Detect which cell encompasses the target text, then output its (x, y) center coordinate. 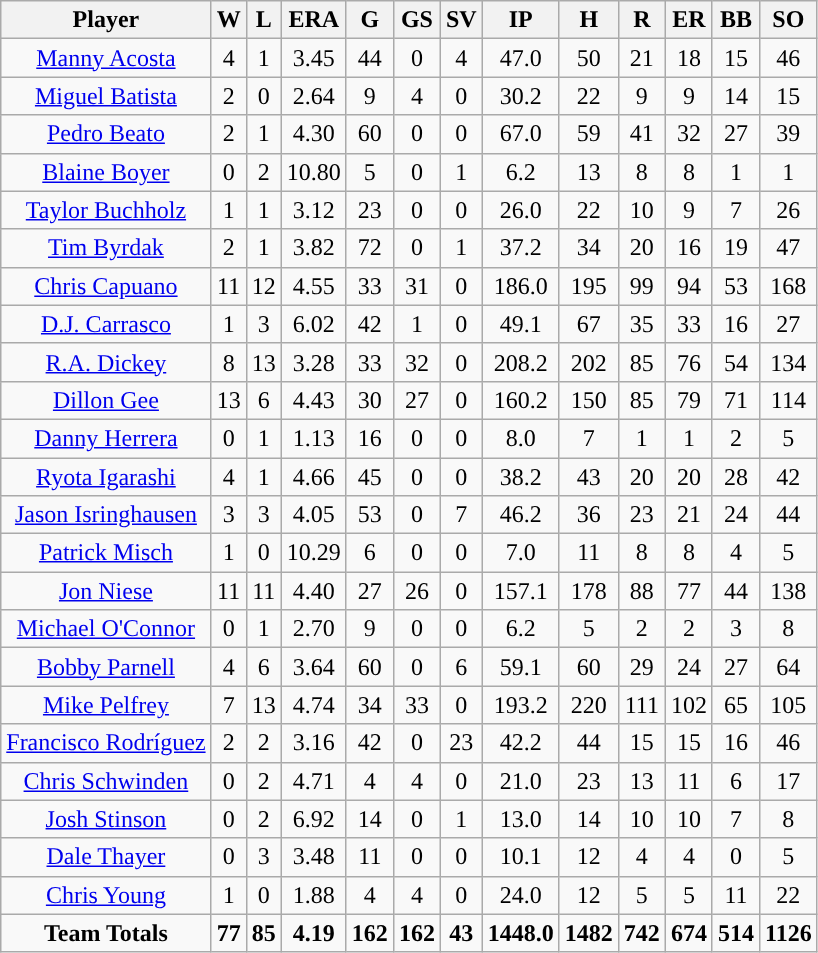
72 (370, 248)
138 (788, 591)
R.A. Dickey (106, 362)
99 (642, 286)
30 (370, 400)
GS (416, 20)
30.2 (520, 96)
Tim Byrdak (106, 248)
105 (788, 705)
1482 (588, 933)
4.43 (314, 400)
Michael O'Connor (106, 629)
4.30 (314, 134)
18 (688, 58)
514 (736, 933)
ER (688, 20)
Blaine Boyer (106, 172)
W (228, 20)
50 (588, 58)
Pedro Beato (106, 134)
193.2 (520, 705)
1126 (788, 933)
674 (688, 933)
3.28 (314, 362)
Jason Isringhausen (106, 515)
42.2 (520, 743)
38.2 (520, 477)
Patrick Misch (106, 553)
76 (688, 362)
3.64 (314, 667)
Ryota Igarashi (106, 477)
202 (588, 362)
186.0 (520, 286)
4.19 (314, 933)
Chris Capuano (106, 286)
49.1 (520, 324)
59 (588, 134)
71 (736, 400)
35 (642, 324)
111 (642, 705)
2.64 (314, 96)
134 (788, 362)
4.71 (314, 781)
Taylor Buchholz (106, 210)
L (264, 20)
65 (736, 705)
45 (370, 477)
R (642, 20)
Dale Thayer (106, 857)
94 (688, 286)
195 (588, 286)
Dillon Gee (106, 400)
Miguel Batista (106, 96)
178 (588, 591)
150 (588, 400)
Chris Young (106, 895)
54 (736, 362)
Jon Niese (106, 591)
47.0 (520, 58)
Bobby Parnell (106, 667)
88 (642, 591)
Francisco Rodríguez (106, 743)
3.45 (314, 58)
19 (736, 248)
220 (588, 705)
6.92 (314, 819)
1.13 (314, 438)
BB (736, 20)
160.2 (520, 400)
46.2 (520, 515)
H (588, 20)
64 (788, 667)
742 (642, 933)
1448.0 (520, 933)
10.29 (314, 553)
8.0 (520, 438)
67.0 (520, 134)
Chris Schwinden (106, 781)
IP (520, 20)
G (370, 20)
13.0 (520, 819)
SV (461, 20)
Mike Pelfrey (106, 705)
10.1 (520, 857)
31 (416, 286)
Danny Herrera (106, 438)
41 (642, 134)
Manny Acosta (106, 58)
39 (788, 134)
67 (588, 324)
79 (688, 400)
7.0 (520, 553)
3.16 (314, 743)
Player (106, 20)
10.80 (314, 172)
3.12 (314, 210)
D.J. Carrasco (106, 324)
SO (788, 20)
6.02 (314, 324)
24.0 (520, 895)
28 (736, 477)
ERA (314, 20)
3.48 (314, 857)
Josh Stinson (106, 819)
Team Totals (106, 933)
4.74 (314, 705)
4.05 (314, 515)
59.1 (520, 667)
26.0 (520, 210)
2.70 (314, 629)
47 (788, 248)
1.88 (314, 895)
4.55 (314, 286)
37.2 (520, 248)
102 (688, 705)
29 (642, 667)
4.66 (314, 477)
114 (788, 400)
168 (788, 286)
21.0 (520, 781)
157.1 (520, 591)
208.2 (520, 362)
4.40 (314, 591)
17 (788, 781)
36 (588, 515)
3.82 (314, 248)
